Output the (X, Y) coordinate of the center of the cell containing the given text.  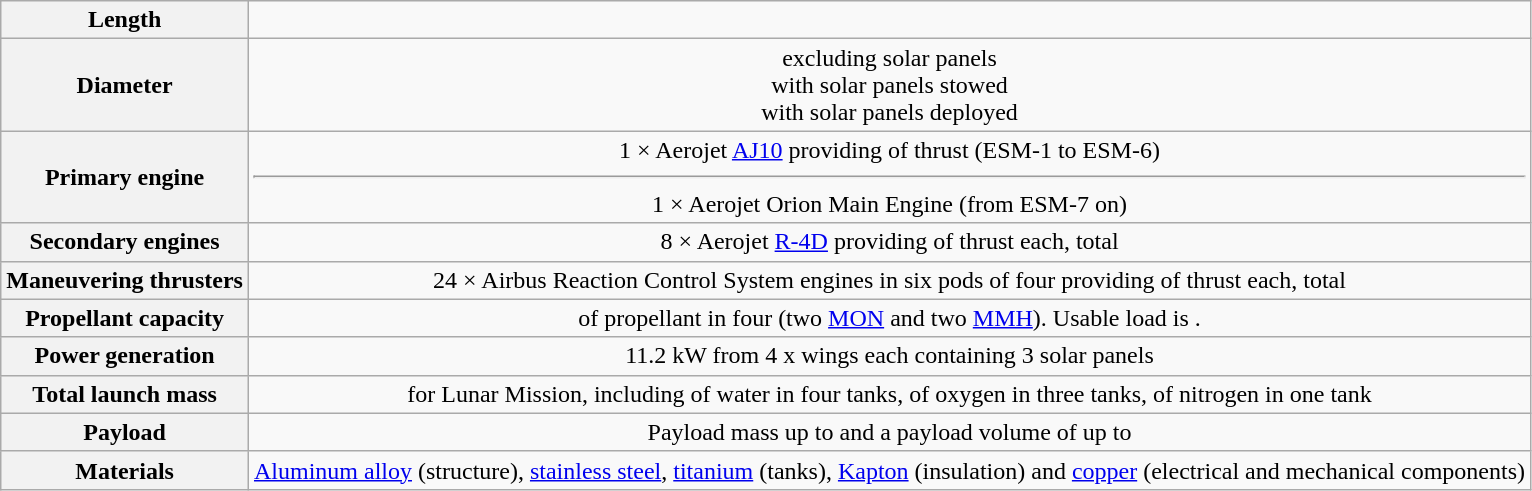
of propellant in four (two MON and two MMH). Usable load is . (889, 318)
1 × Aerojet AJ10 providing of thrust (ESM-1 to ESM-6)1 × Aerojet Orion Main Engine (from ESM-7 on) (889, 177)
Payload mass up to and a payload volume of up to (889, 432)
excluding solar panels with solar panels stowed with solar panels deployed (889, 85)
Payload (125, 432)
Length (125, 20)
Maneuvering thrusters (125, 280)
Total launch mass (125, 394)
11.2 kW from 4 x wings each containing 3 solar panels (889, 356)
24 × Airbus Reaction Control System engines in six pods of four providing of thrust each, total (889, 280)
Secondary engines (125, 242)
8 × Aerojet R-4D providing of thrust each, total (889, 242)
Power generation (125, 356)
Diameter (125, 85)
for Lunar Mission, including of water in four tanks, of oxygen in three tanks, of nitrogen in one tank (889, 394)
Propellant capacity (125, 318)
Materials (125, 470)
Primary engine (125, 177)
Aluminum alloy (structure), stainless steel, titanium (tanks), Kapton (insulation) and copper (electrical and mechanical components) (889, 470)
